Return (x, y) of the center of cell containing provided text 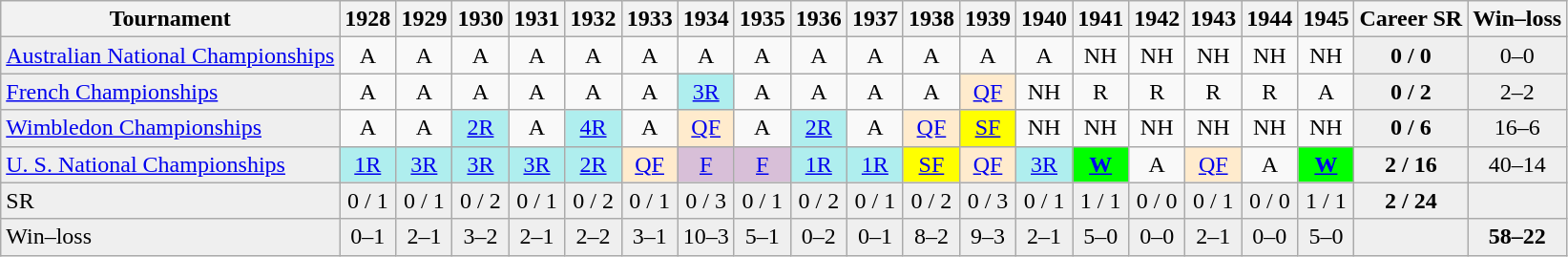
U. S. National Championships (170, 164)
1936 (819, 19)
2 / 24 (1411, 201)
2 / 16 (1411, 164)
Australian National Championships (170, 55)
1932 (594, 19)
1940 (1044, 19)
9–3 (987, 237)
1934 (706, 19)
1937 (874, 19)
1928 (368, 19)
French Championships (170, 92)
1938 (931, 19)
Wimbledon Championships (170, 128)
5–1 (762, 237)
0 / 6 (1411, 128)
1944 (1269, 19)
16–6 (1517, 128)
1943 (1214, 19)
40–14 (1517, 164)
3–2 (481, 237)
Career SR (1411, 19)
1930 (481, 19)
1941 (1101, 19)
1939 (987, 19)
4R (594, 128)
1945 (1327, 19)
Tournament (170, 19)
1931 (536, 19)
8–2 (931, 237)
58–22 (1517, 237)
10–3 (706, 237)
3–1 (649, 237)
0–2 (819, 237)
1935 (762, 19)
1929 (424, 19)
1942 (1157, 19)
1933 (649, 19)
SR (170, 201)
